Pinpoint the cell where the given text exists, returning its [x, y] midpoint coordinate. 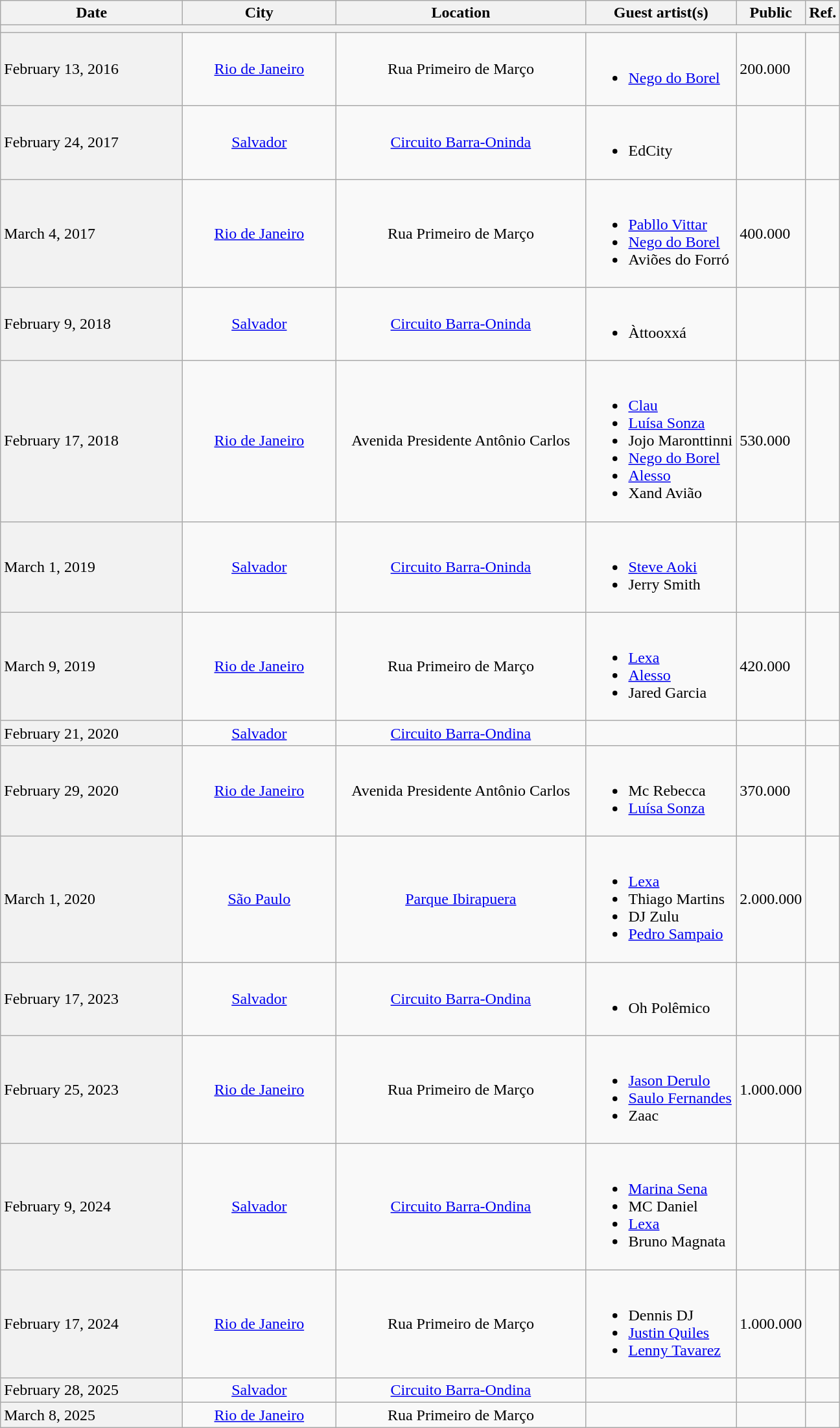
Nego do Borel [661, 69]
Steve AokiJerry Smith [661, 567]
February 13, 2016 [92, 69]
420.000 [771, 667]
Public [771, 13]
February 21, 2020 [92, 733]
370.000 [771, 791]
LexaThiago MartinsDJ ZuluPedro Sampaio [661, 899]
March 9, 2019 [92, 667]
Location [461, 13]
March 1, 2019 [92, 567]
February 29, 2020 [92, 791]
Date [92, 13]
March 8, 2025 [92, 1415]
Dennis DJJustin QuilesLenny Tavarez [661, 1324]
February 17, 2023 [92, 999]
February 28, 2025 [92, 1390]
EdCity [661, 143]
March 1, 2020 [92, 899]
400.000 [771, 233]
February 9, 2018 [92, 324]
Marina SenaMC DanielLexaBruno Magnata [661, 1207]
Àttooxxá [661, 324]
Ref. [823, 13]
March 4, 2017 [92, 233]
Mc RebeccaLuísa Sonza [661, 791]
Guest artist(s) [661, 13]
February 17, 2018 [92, 441]
200.000 [771, 69]
Oh Polêmico [661, 999]
February 25, 2023 [92, 1089]
ClauLuísa SonzaJojo MaronttinniNego do BorelAlessoXand Avião [661, 441]
530.000 [771, 441]
Parque Ibirapuera [461, 899]
Pabllo VittarNego do BorelAviões do Forró [661, 233]
February 9, 2024 [92, 1207]
São Paulo [259, 899]
February 24, 2017 [92, 143]
LexaAlessoJared Garcia [661, 667]
February 17, 2024 [92, 1324]
2.000.000 [771, 899]
Jason DeruloSaulo FernandesZaac [661, 1089]
City [259, 13]
